Return [x, y] of the center of cell containing provided text 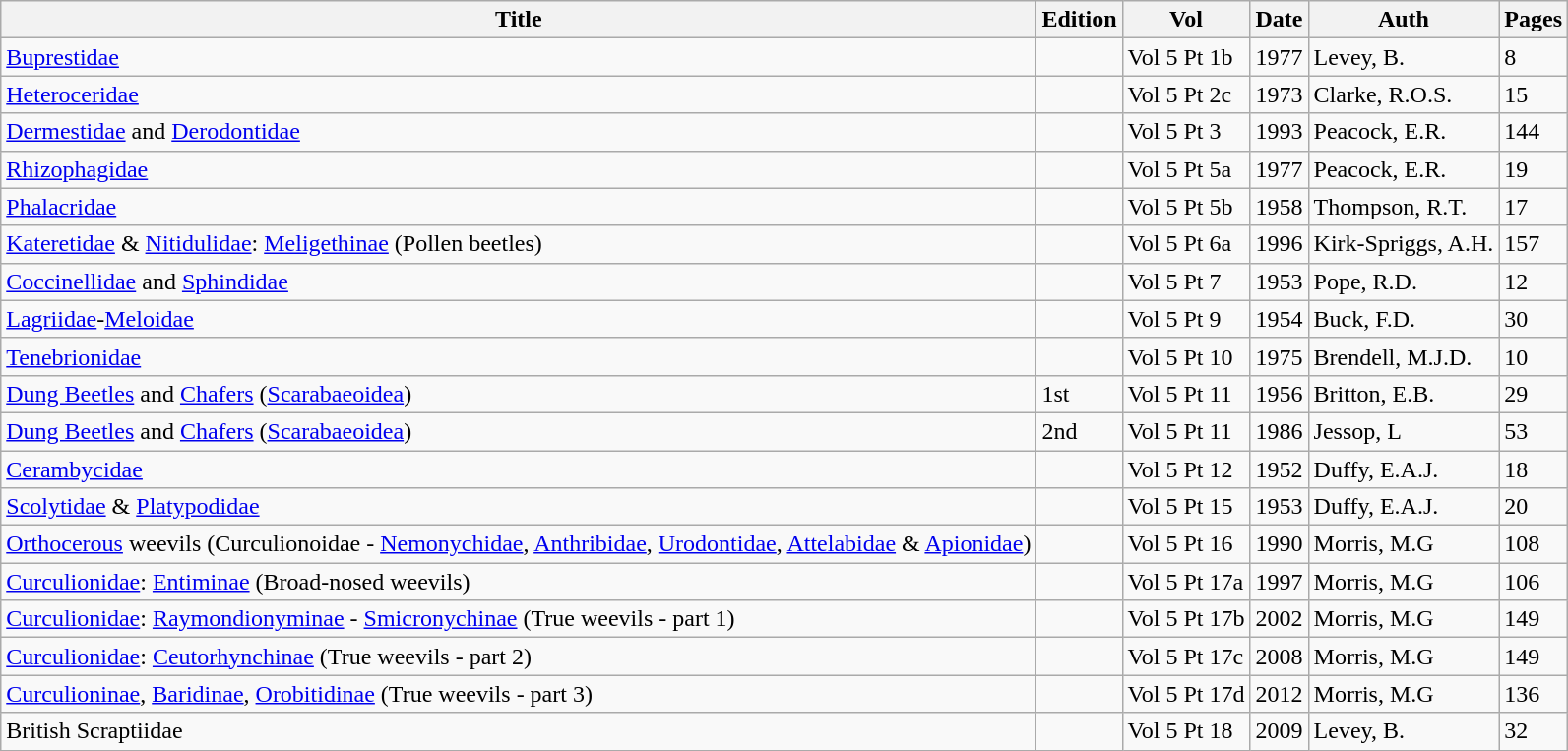
Vol 5 Pt 5b [1186, 207]
1975 [1280, 356]
Pope, R.D. [1404, 282]
1956 [1280, 394]
108 [1534, 544]
1954 [1280, 319]
Buck, F.D. [1404, 319]
Vol 5 Pt 7 [1186, 282]
1996 [1280, 244]
Kirk-Spriggs, A.H. [1404, 244]
15 [1534, 94]
32 [1534, 731]
Title [519, 20]
Curculionidae: Entiminae (Broad-nosed weevils) [519, 582]
20 [1534, 507]
1st [1079, 394]
Vol [1186, 20]
Brendell, M.J.D. [1404, 356]
Vol 5 Pt 5a [1186, 169]
Vol 5 Pt 18 [1186, 731]
Lagriidae-Meloidae [519, 319]
12 [1534, 282]
Clarke, R.O.S. [1404, 94]
29 [1534, 394]
157 [1534, 244]
2002 [1280, 619]
Heteroceridae [519, 94]
1952 [1280, 469]
Kateretidae & Nitidulidae: Meligethinae (Pollen beetles) [519, 244]
Vol 5 Pt 2c [1186, 94]
Tenebrionidae [519, 356]
Pages [1534, 20]
106 [1534, 582]
Jessop, L [1404, 431]
Vol 5 Pt 6a [1186, 244]
Dermestidae and Derodontidae [519, 132]
Curculioninae, Baridinae, Orobitidinae (True weevils - part 3) [519, 694]
Date [1280, 20]
Vol 5 Pt 17b [1186, 619]
8 [1534, 57]
1986 [1280, 431]
Thompson, R.T. [1404, 207]
2nd [1079, 431]
136 [1534, 694]
Vol 5 Pt 1b [1186, 57]
1997 [1280, 582]
Britton, E.B. [1404, 394]
Phalacridae [519, 207]
British Scraptiidae [519, 731]
144 [1534, 132]
Curculionidae: Ceutorhynchinae (True weevils - part 2) [519, 657]
Coccinellidae and Sphindidae [519, 282]
Buprestidae [519, 57]
Vol 5 Pt 17c [1186, 657]
1990 [1280, 544]
Scolytidae & Platypodidae [519, 507]
Vol 5 Pt 15 [1186, 507]
Rhizophagidae [519, 169]
1993 [1280, 132]
Cerambycidae [519, 469]
Vol 5 Pt 16 [1186, 544]
10 [1534, 356]
Vol 5 Pt 9 [1186, 319]
53 [1534, 431]
Edition [1079, 20]
Orthocerous weevils (Curculionoidae - Nemonychidae, Anthribidae, Urodontidae, Attelabidae & Apionidae) [519, 544]
Vol 5 Pt 3 [1186, 132]
17 [1534, 207]
2008 [1280, 657]
Vol 5 Pt 12 [1186, 469]
Auth [1404, 20]
Curculionidae: Raymondionyminae - Smicronychinae (True weevils - part 1) [519, 619]
Vol 5 Pt 17d [1186, 694]
1958 [1280, 207]
18 [1534, 469]
2009 [1280, 731]
1973 [1280, 94]
Vol 5 Pt 10 [1186, 356]
2012 [1280, 694]
30 [1534, 319]
19 [1534, 169]
Vol 5 Pt 17a [1186, 582]
